Determine the [x, y] coordinate at the center of the cell enclosing the given text.  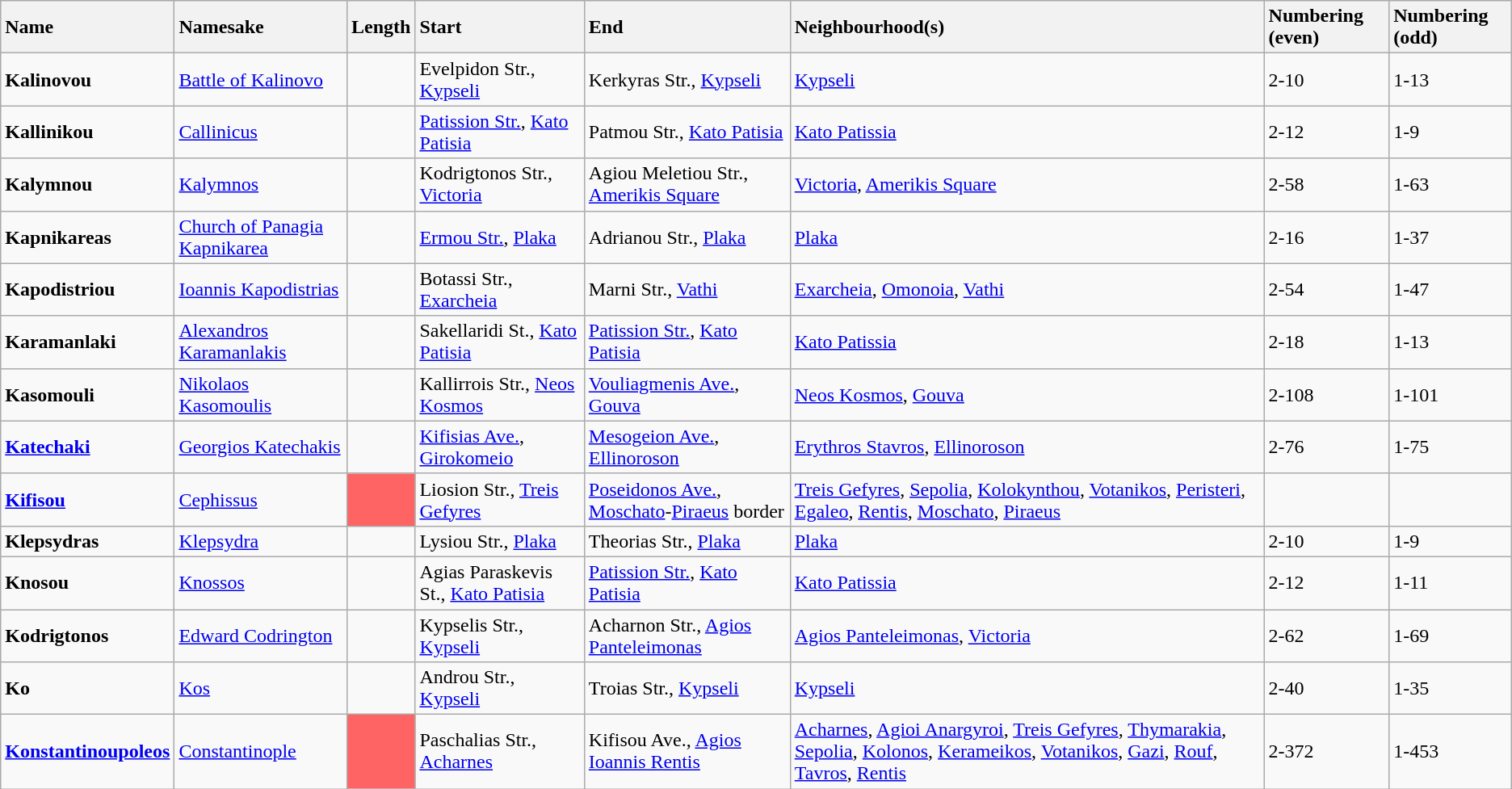
Acharnes, Agioi Anargyroi, Treis Gefyres, Thymarakia, Sepolia, Kolonos, Kerameikos, Votanikos, Gazi, Rouf, Tavros, Rentis [1027, 752]
1-63 [1451, 184]
Kalinovou [87, 79]
2-62 [1326, 635]
1-453 [1451, 752]
Kapnikareas [87, 237]
Georgios Katechakis [261, 447]
Vouliagmenis Ave., Gouva [687, 394]
Battle of Kalinovo [261, 79]
1-35 [1451, 688]
Ermou Str., Plaka [499, 237]
Kodrigtonos [87, 635]
2-108 [1326, 394]
Kalymnou [87, 184]
Edward Codrington [261, 635]
Cephissus [261, 499]
Kos [261, 688]
Numbering (odd) [1451, 27]
Agias Paraskevis St., Kato Patisia [499, 583]
Klepsydra [261, 541]
Ko [87, 688]
Klepsydras [87, 541]
Knosou [87, 583]
Alexandros Karamanlakis [261, 342]
2-76 [1326, 447]
Evelpidon Str., Kypseli [499, 79]
Lysiou Str., Plaka [499, 541]
Kifisou Ave., Agios Ioannis Rentis [687, 752]
Callinicus [261, 132]
Knossos [261, 583]
Adrianou Str., Plaka [687, 237]
1-11 [1451, 583]
Neos Kosmos, Gouva [1027, 394]
Kifisou [87, 499]
Kapodistriou [87, 289]
Exarcheia, Omonoia, Vathi [1027, 289]
Poseidonos Ave., Moschato-Piraeus border [687, 499]
1-47 [1451, 289]
Nikolaos Kasomoulis [261, 394]
Theorias Str., Plaka [687, 541]
1-69 [1451, 635]
Patmou Str., Kato Patisia [687, 132]
Liosion Str., Treis Gefyres [499, 499]
1-37 [1451, 237]
End [687, 27]
Kifisias Ave., Girokomeio [499, 447]
Numbering (even) [1326, 27]
Erythros Stavros, Ellinoroson [1027, 447]
Kerkyras Str., Kypseli [687, 79]
Katechaki [87, 447]
Botassi Str., Exarcheia [499, 289]
Mesogeion Ave., Ellinoroson [687, 447]
2-58 [1326, 184]
Neighbourhood(s) [1027, 27]
Kallinikou [87, 132]
2-40 [1326, 688]
1-75 [1451, 447]
2-372 [1326, 752]
Karamanlaki [87, 342]
Marni Str., Vathi [687, 289]
Agios Panteleimonas, Victoria [1027, 635]
Treis Gefyres, Sepolia, Kolokynthou, Votanikos, Peristeri, Egaleo, Rentis, Moschato, Piraeus [1027, 499]
Kallirrois Str., Neos Kosmos [499, 394]
Church of Panagia Kapnikarea [261, 237]
Length [380, 27]
Troias Str., Kypseli [687, 688]
Paschalias Str., Acharnes [499, 752]
Constantinople [261, 752]
Victoria, Amerikis Square [1027, 184]
Namesake [261, 27]
Kypselis Str., Kypseli [499, 635]
Ioannis Kapodistrias [261, 289]
Start [499, 27]
Sakellaridi St., Kato Patisia [499, 342]
2-16 [1326, 237]
2-54 [1326, 289]
Kodrigtonos Str., Victoria [499, 184]
Acharnon Str., Agios Panteleimonas [687, 635]
Androu Str., Kypseli [499, 688]
1-101 [1451, 394]
2-18 [1326, 342]
Konstantinoupoleos [87, 752]
Name [87, 27]
Agiou Meletiou Str., Amerikis Square [687, 184]
Kalymnos [261, 184]
Kasomouli [87, 394]
